Extract the (x, y) coordinate from the center of the cell holding the provided text.  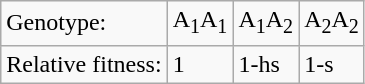
Genotype: (84, 23)
1-hs (266, 64)
Relative fitness: (84, 64)
1-s (332, 64)
A1A1 (200, 23)
A1A2 (266, 23)
A2A2 (332, 23)
1 (200, 64)
